From the cell containing the given text, extract its center point as [X, Y] coordinate. 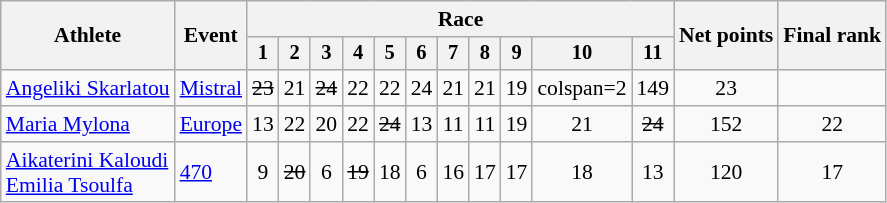
Maria Mylona [88, 124]
Event [211, 36]
1 [263, 54]
16 [453, 172]
Athlete [88, 36]
Net points [726, 36]
2 [295, 54]
7 [453, 54]
Angeliki Skarlatou [88, 88]
149 [654, 88]
152 [726, 124]
10 [582, 54]
3 [326, 54]
470 [211, 172]
4 [358, 54]
5 [390, 54]
Europe [211, 124]
Final rank [832, 36]
Race [460, 19]
Mistral [211, 88]
120 [726, 172]
Aikaterini KaloudiEmilia Tsoulfa [88, 172]
8 [485, 54]
colspan=2 [582, 88]
